Provide the (x, y) coordinate of the cell's center where the given text is located.  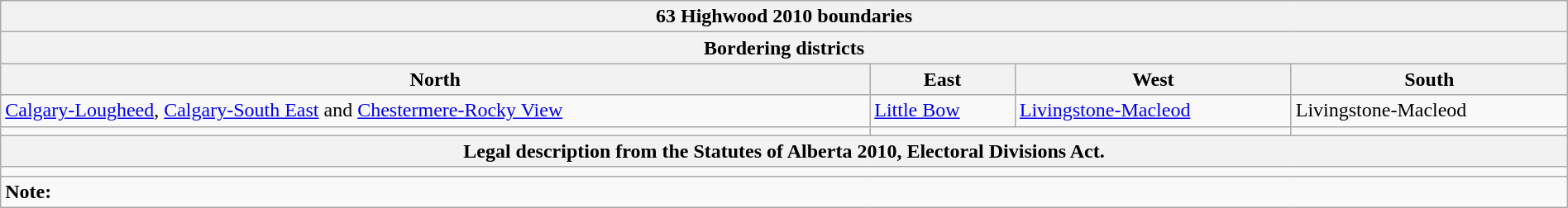
North (435, 79)
Legal description from the Statutes of Alberta 2010, Electoral Divisions Act. (784, 151)
Little Bow (943, 111)
63 Highwood 2010 boundaries (784, 17)
Note: (784, 191)
West (1153, 79)
Calgary-Lougheed, Calgary-South East and Chestermere-Rocky View (435, 111)
Bordering districts (784, 48)
East (943, 79)
South (1429, 79)
